Capture the cell that displays the provided text and extract its [x, y] central coordinate. 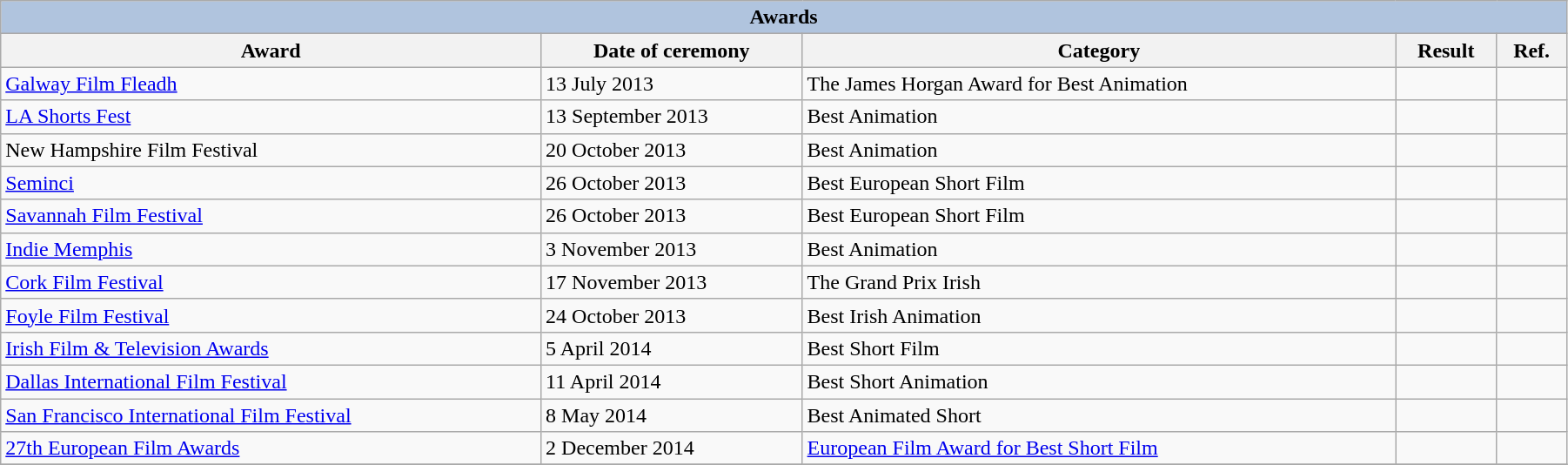
European Film Award for Best Short Film [1099, 448]
8 May 2014 [672, 415]
New Hampshire Film Festival [271, 150]
Seminci [271, 183]
LA Shorts Fest [271, 117]
17 November 2013 [672, 282]
Best Irish Animation [1099, 315]
Foyle Film Festival [271, 315]
Dallas International Film Festival [271, 381]
Awards [784, 17]
Best Short Animation [1099, 381]
5 April 2014 [672, 348]
3 November 2013 [672, 249]
Category [1099, 51]
San Francisco International Film Festival [271, 415]
Galway Film Fleadh [271, 84]
27th European Film Awards [271, 448]
Ref. [1531, 51]
13 July 2013 [672, 84]
Best Animated Short [1099, 415]
20 October 2013 [672, 150]
Date of ceremony [672, 51]
13 September 2013 [672, 117]
Award [271, 51]
The James Horgan Award for Best Animation [1099, 84]
24 October 2013 [672, 315]
Irish Film & Television Awards [271, 348]
Savannah Film Festival [271, 216]
The Grand Prix Irish [1099, 282]
Best Short Film [1099, 348]
Indie Memphis [271, 249]
Result [1446, 51]
2 December 2014 [672, 448]
Cork Film Festival [271, 282]
11 April 2014 [672, 381]
